Return the (X, Y) coordinate for the center point of the cell that contains the specified text.  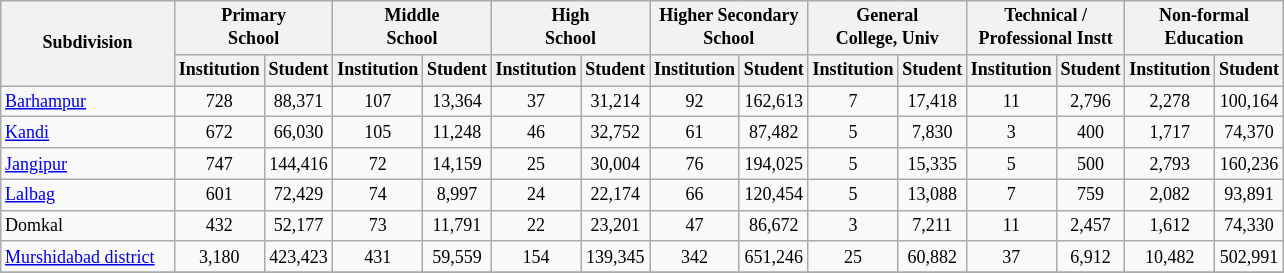
154 (536, 256)
86,672 (774, 226)
Higher SecondarySchool (729, 28)
11,248 (458, 132)
2,457 (1090, 226)
3,180 (219, 256)
74,370 (1250, 132)
88,371 (298, 102)
GeneralCollege, Univ (887, 28)
105 (378, 132)
502,991 (1250, 256)
194,025 (774, 164)
2,796 (1090, 102)
423,423 (298, 256)
160,236 (1250, 164)
72 (378, 164)
22,174 (616, 194)
759 (1090, 194)
651,246 (774, 256)
139,345 (616, 256)
46 (536, 132)
8,997 (458, 194)
342 (695, 256)
87,482 (774, 132)
2,793 (1170, 164)
747 (219, 164)
432 (219, 226)
2,278 (1170, 102)
MiddleSchool (412, 28)
61 (695, 132)
Jangipur (88, 164)
Barhampur (88, 102)
66 (695, 194)
Subdivision (88, 44)
24 (536, 194)
Technical /Professional Instt (1045, 28)
2,082 (1170, 194)
13,088 (932, 194)
22 (536, 226)
728 (219, 102)
47 (695, 226)
400 (1090, 132)
73 (378, 226)
30,004 (616, 164)
100,164 (1250, 102)
HighSchool (570, 28)
72,429 (298, 194)
32,752 (616, 132)
13,364 (458, 102)
431 (378, 256)
93,891 (1250, 194)
15,335 (932, 164)
500 (1090, 164)
76 (695, 164)
52,177 (298, 226)
11,791 (458, 226)
144,416 (298, 164)
6,912 (1090, 256)
60,882 (932, 256)
PrimarySchool (253, 28)
10,482 (1170, 256)
74,330 (1250, 226)
74 (378, 194)
59,559 (458, 256)
23,201 (616, 226)
17,418 (932, 102)
107 (378, 102)
1,717 (1170, 132)
1,612 (1170, 226)
66,030 (298, 132)
162,613 (774, 102)
672 (219, 132)
Kandi (88, 132)
601 (219, 194)
Domkal (88, 226)
120,454 (774, 194)
7,211 (932, 226)
Murshidabad district (88, 256)
92 (695, 102)
Lalbag (88, 194)
7,830 (932, 132)
Non-formalEducation (1204, 28)
14,159 (458, 164)
31,214 (616, 102)
